Pinpoint the cell where the given text exists, returning its (x, y) midpoint coordinate. 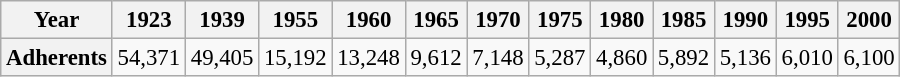
1923 (148, 20)
6,010 (807, 57)
2000 (869, 20)
1939 (222, 20)
Year (56, 20)
1955 (296, 20)
1980 (622, 20)
9,612 (436, 57)
13,248 (368, 57)
1995 (807, 20)
1965 (436, 20)
15,192 (296, 57)
54,371 (148, 57)
1970 (498, 20)
1990 (745, 20)
1960 (368, 20)
Adherents (56, 57)
5,287 (560, 57)
1985 (684, 20)
4,860 (622, 57)
5,136 (745, 57)
5,892 (684, 57)
1975 (560, 20)
6,100 (869, 57)
7,148 (498, 57)
49,405 (222, 57)
